For the text-containing cell, return its midpoint in [x, y] coordinate format. 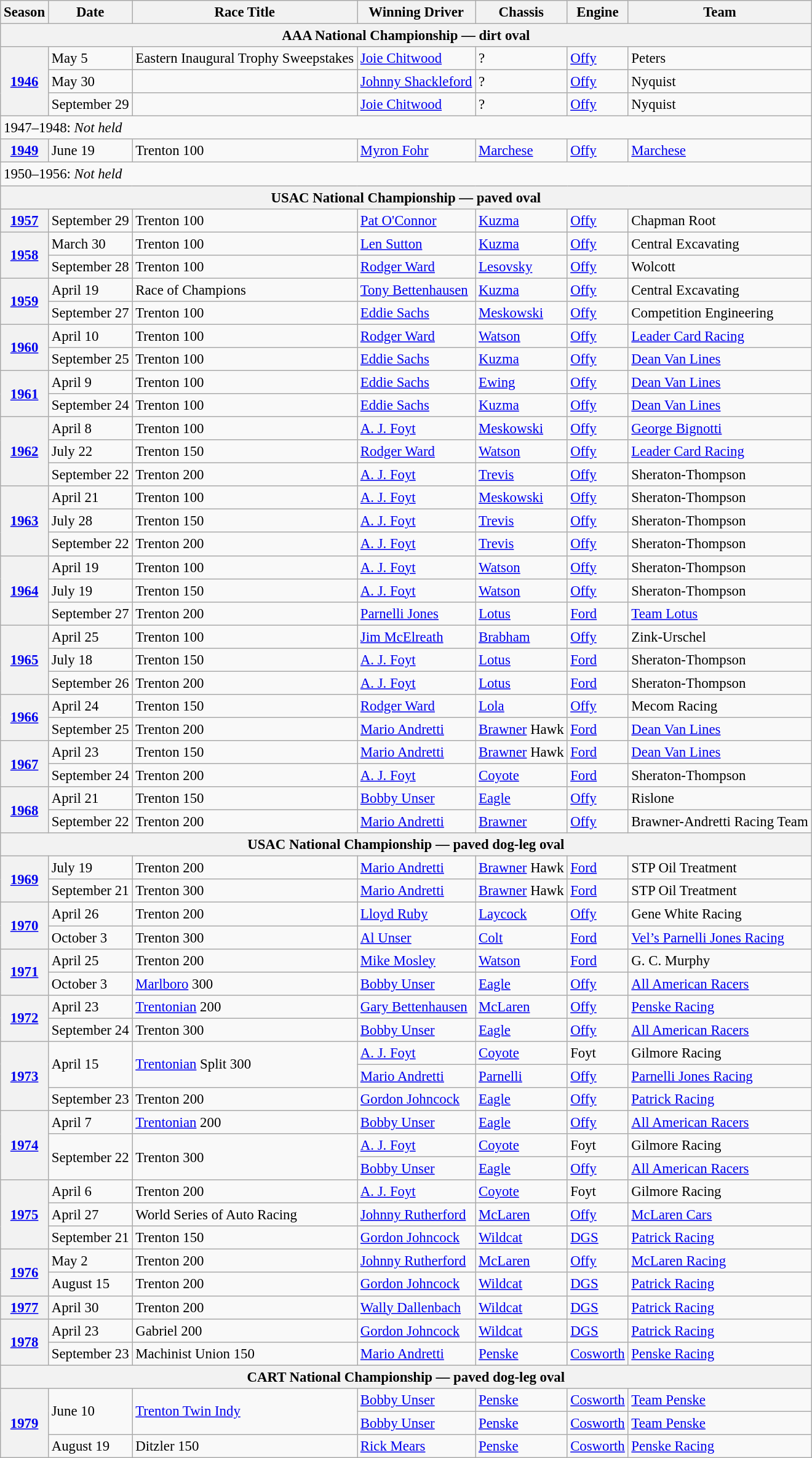
1975 [25, 1214]
1957 [25, 220]
1973 [25, 1077]
1978 [25, 1342]
April 24 [90, 706]
Johnny Shackleford [416, 82]
1966 [25, 717]
Race of Champions [245, 290]
1959 [25, 301]
May 2 [90, 1261]
August 19 [90, 1446]
McLaren Racing [720, 1261]
Peters [720, 58]
CART National Championship — paved dog-leg oval [406, 1377]
Mecom Racing [720, 706]
1962 [25, 452]
1977 [25, 1307]
Al Unser [416, 938]
Lloyd Ruby [416, 914]
AAA National Championship — dirt oval [406, 36]
Vel’s Parnelli Jones Racing [720, 938]
1963 [25, 520]
1969 [25, 880]
April 27 [90, 1215]
1976 [25, 1272]
Rick Mears [416, 1446]
Gene White Racing [720, 914]
Colt [522, 938]
July 22 [90, 452]
McLaren Cars [720, 1215]
Myron Fohr [416, 151]
1946 [25, 81]
Eastern Inaugural Trophy Sweepstakes [245, 58]
USAC National Championship — paved oval [406, 197]
Marlboro 300 [245, 984]
Winning Driver [416, 12]
1979 [25, 1424]
April 9 [90, 382]
Lola [522, 706]
Len Sutton [416, 244]
September 28 [90, 266]
1968 [25, 810]
Tony Bettenhausen [416, 290]
1970 [25, 925]
Parnelli [522, 1076]
USAC National Championship — paved dog-leg oval [406, 845]
April 30 [90, 1307]
Team [720, 12]
Brawner [522, 822]
August 15 [90, 1285]
Parnelli Jones Racing [720, 1076]
Jim McElreath [416, 637]
Gabriel 200 [245, 1331]
Trenton Twin Indy [245, 1411]
Team Lotus [720, 613]
1949 [25, 151]
Machinist Union 150 [245, 1353]
Zink-Urschel [720, 637]
1947–1948: Not held [406, 128]
July 28 [90, 521]
Mike Mosley [416, 960]
Brabham [522, 637]
Trentonian Split 300 [245, 1064]
April 6 [90, 1192]
Pat O'Connor [416, 220]
April 15 [90, 1064]
April 8 [90, 429]
Gary Bettenhausen [416, 1006]
Brawner-Andretti Racing Team [720, 822]
1972 [25, 1018]
1971 [25, 972]
Wally Dallenbach [416, 1307]
1967 [25, 764]
Wolcott [720, 266]
1961 [25, 394]
G. C. Murphy [720, 960]
April 10 [90, 336]
George Bignotti [720, 429]
1960 [25, 347]
Race Title [245, 12]
Chapman Root [720, 220]
June 10 [90, 1411]
September 26 [90, 683]
March 30 [90, 244]
April 7 [90, 1122]
Engine [598, 12]
July 18 [90, 660]
1958 [25, 255]
Laycock [522, 914]
1964 [25, 591]
World Series of Auto Racing [245, 1215]
April 26 [90, 914]
1950–1956: Not held [406, 174]
1974 [25, 1145]
Competition Engineering [720, 313]
Rislone [720, 799]
Lesovsky [522, 266]
May 30 [90, 82]
Ewing [522, 382]
May 5 [90, 58]
Chassis [522, 12]
Parnelli Jones [416, 613]
Date [90, 12]
Ditzler 150 [245, 1446]
Season [25, 12]
June 19 [90, 151]
1965 [25, 659]
